Locate the cell with the specified text and output its (x, y) center coordinate. 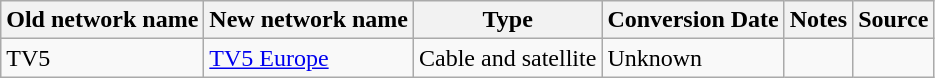
Conversion Date (693, 20)
TV5 Europe (309, 58)
Old network name (102, 20)
Cable and satellite (508, 58)
Notes (818, 20)
Unknown (693, 58)
TV5 (102, 58)
New network name (309, 20)
Source (894, 20)
Type (508, 20)
